From the cell containing the given text, extract its center point as [x, y] coordinate. 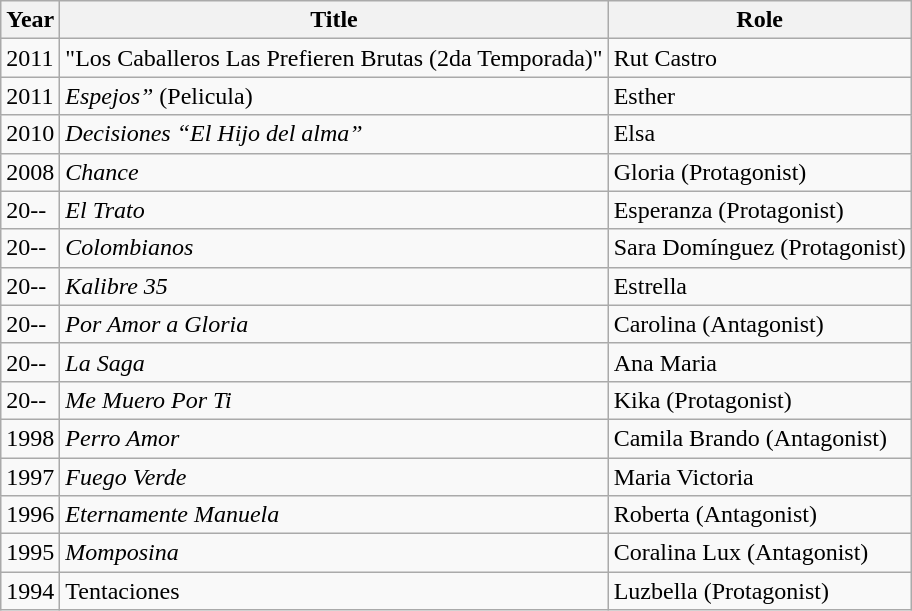
2010 [30, 134]
Esperanza (Protagonist) [760, 210]
Year [30, 20]
La Saga [334, 362]
Kika (Protagonist) [760, 400]
1995 [30, 553]
Perro Amor [334, 438]
Kalibre 35 [334, 286]
Colombianos [334, 248]
Title [334, 20]
Me Muero Por Ti [334, 400]
1998 [30, 438]
Camila Brando (Antagonist) [760, 438]
1994 [30, 591]
Decisiones “El Hijo del alma” [334, 134]
Coralina Lux (Antagonist) [760, 553]
Por Amor a Gloria [334, 324]
Eternamente Manuela [334, 515]
1996 [30, 515]
1997 [30, 477]
El Trato [334, 210]
Sara Domínguez (Protagonist) [760, 248]
Elsa [760, 134]
Ana Maria [760, 362]
Role [760, 20]
Gloria (Protagonist) [760, 172]
Chance [334, 172]
Luzbella (Protagonist) [760, 591]
2008 [30, 172]
Momposina [334, 553]
Espejos” (Pelicula) [334, 96]
Rut Castro [760, 58]
Estrella [760, 286]
Maria Victoria [760, 477]
Fuego Verde [334, 477]
Esther [760, 96]
Carolina (Antagonist) [760, 324]
"Los Caballeros Las Prefieren Brutas (2da Temporada)" [334, 58]
Tentaciones [334, 591]
Roberta (Antagonist) [760, 515]
